Provide the (X, Y) coordinate of the cell's center where the given text is located.  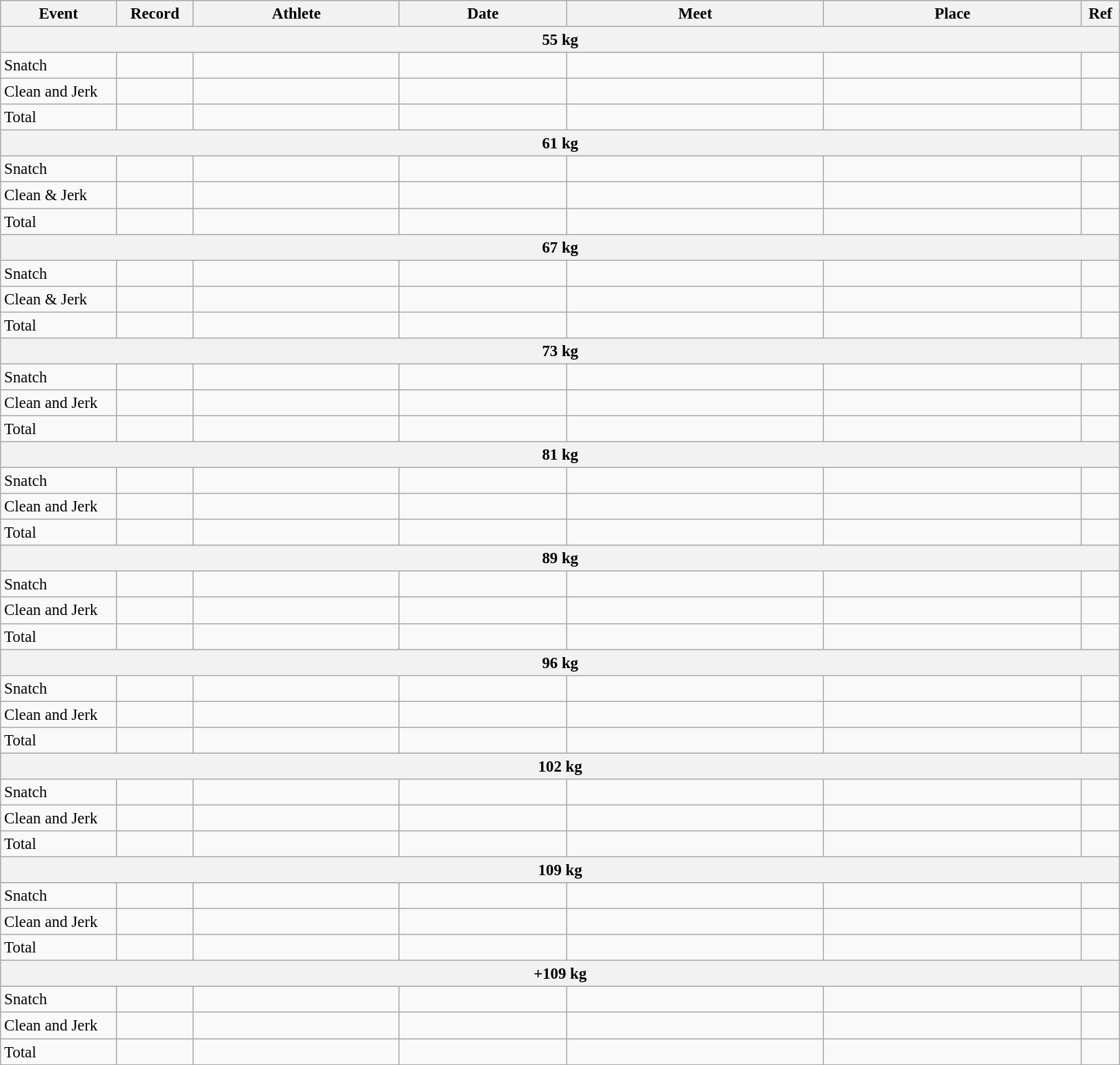
+109 kg (560, 974)
109 kg (560, 870)
Date (483, 14)
Event (59, 14)
Meet (696, 14)
Athlete (296, 14)
67 kg (560, 247)
96 kg (560, 663)
102 kg (560, 766)
89 kg (560, 558)
Place (952, 14)
73 kg (560, 351)
Ref (1101, 14)
55 kg (560, 40)
61 kg (560, 144)
81 kg (560, 455)
Record (155, 14)
